Output the [X, Y] coordinate of the center of the cell containing the given text.  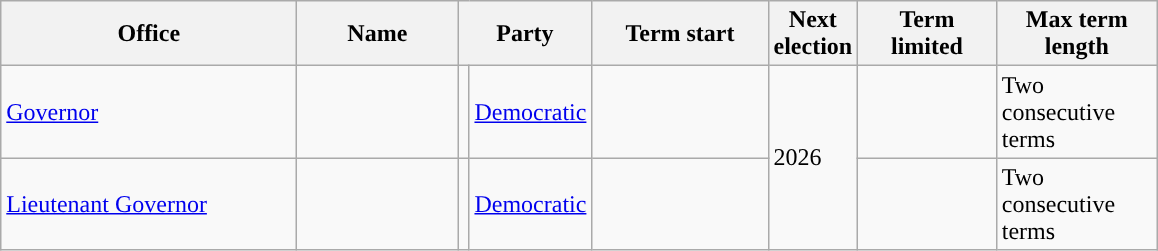
Next election [813, 34]
Name [378, 34]
Lieutenant Governor [149, 204]
2026 [813, 158]
Governor [149, 112]
Term limited [928, 34]
Office [149, 34]
Max term length [1076, 34]
Party [525, 34]
Term start [680, 34]
